Provide the (x, y) coordinate of the cell's center where the given text is located.  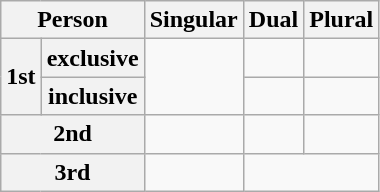
3rd (72, 172)
2nd (72, 134)
Dual (273, 20)
Person (72, 20)
1st (21, 77)
inclusive (92, 96)
Singular (194, 20)
Plural (342, 20)
exclusive (92, 58)
